Output the [X, Y] coordinate of the center of the cell containing the given text.  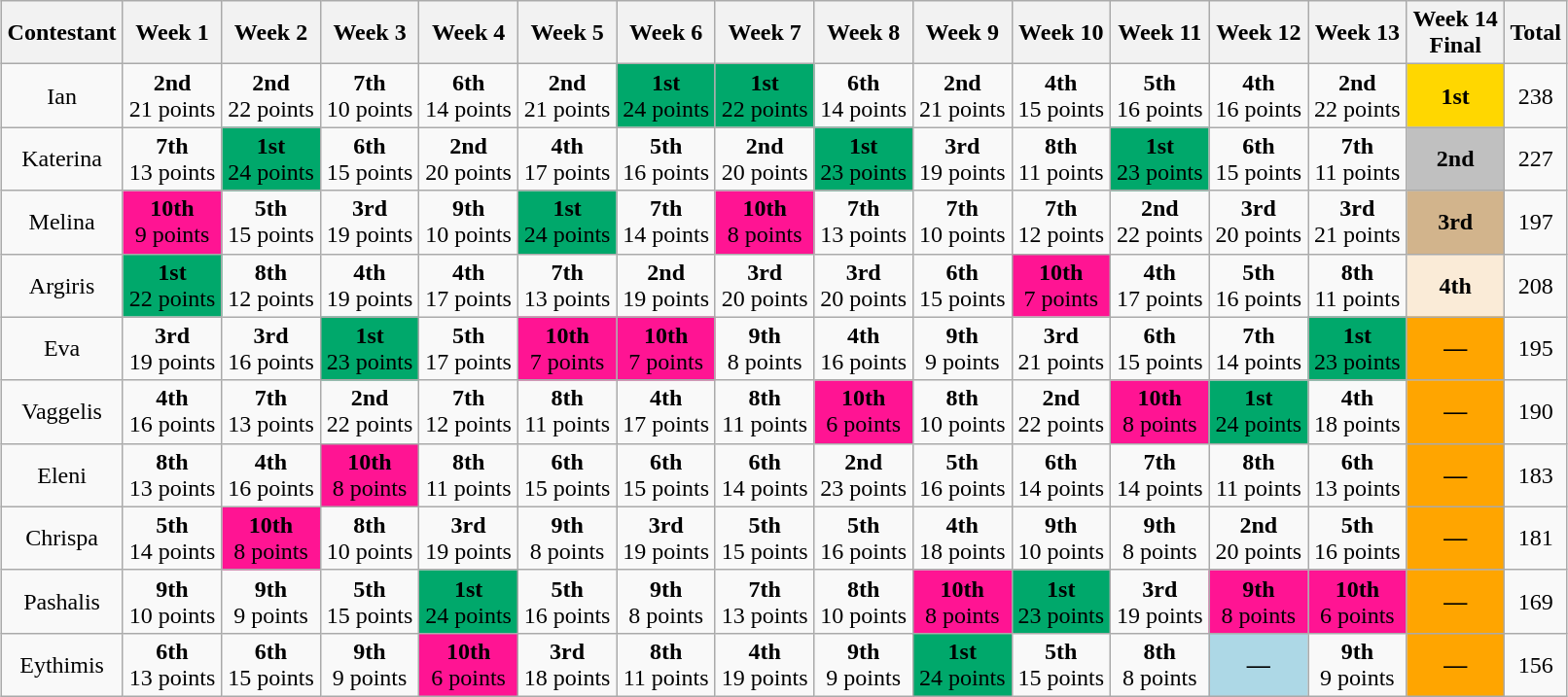
190 [1535, 412]
3rd18 points [567, 665]
Melina [62, 222]
Chrispa [62, 539]
183 [1535, 474]
2nd23 points [864, 474]
Week 8 [864, 33]
169 [1535, 601]
238 [1535, 95]
2nd [1455, 159]
1st [1455, 95]
197 [1535, 222]
Total [1535, 33]
Contestant [62, 33]
5th17 points [469, 348]
Vaggelis [62, 412]
Week 14Final [1455, 33]
3rd16 points [271, 348]
Week 3 [370, 33]
2nd19 points [666, 286]
Katerina [62, 159]
10th9 points [172, 222]
8th8 points [1160, 665]
Eythimis [62, 665]
Ian [62, 95]
Week 10 [1061, 33]
Week 9 [962, 33]
195 [1535, 348]
Week 12 [1259, 33]
Week 11 [1160, 33]
Week 5 [567, 33]
Week 4 [469, 33]
8th12 points [271, 286]
208 [1535, 286]
Week 6 [666, 33]
Week 13 [1358, 33]
181 [1535, 539]
Pashalis [62, 601]
Argiris [62, 286]
Week 7 [765, 33]
Eleni [62, 474]
5th14 points [172, 539]
4th15 points [1061, 95]
156 [1535, 665]
8th13 points [172, 474]
Week 2 [271, 33]
227 [1535, 159]
Week 1 [172, 33]
3rd [1455, 222]
7th11 points [1358, 159]
4th [1455, 286]
Eva [62, 348]
